Extract the (X, Y) coordinate from the center of the cell holding the provided text.  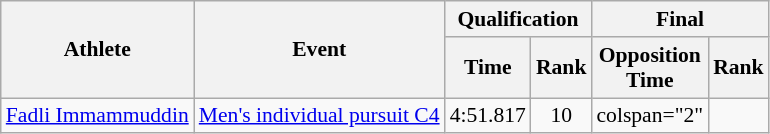
colspan="2" (650, 116)
Fadli Immammuddin (98, 116)
Men's individual pursuit C4 (320, 116)
Qualification (518, 19)
Time (488, 68)
4:51.817 (488, 116)
Event (320, 50)
OppositionTime (650, 68)
Athlete (98, 50)
10 (562, 116)
Final (680, 19)
